Pinpoint the cell where the given text exists, returning its [x, y] midpoint coordinate. 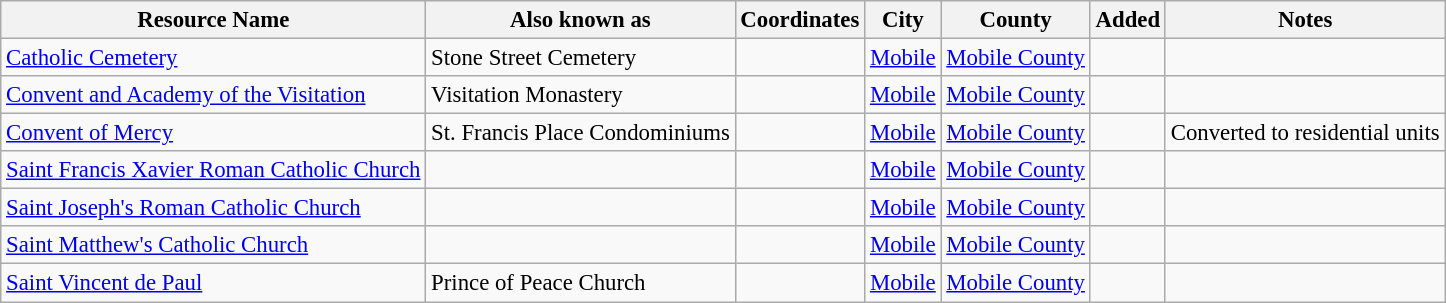
Convent and Academy of the Visitation [214, 95]
Saint Joseph's Roman Catholic Church [214, 208]
City [903, 20]
Saint Francis Xavier Roman Catholic Church [214, 170]
Prince of Peace Church [580, 283]
St. Francis Place Condominiums [580, 133]
Convent of Mercy [214, 133]
Notes [1304, 20]
Resource Name [214, 20]
Added [1128, 20]
Saint Vincent de Paul [214, 283]
Catholic Cemetery [214, 58]
Saint Matthew's Catholic Church [214, 245]
Also known as [580, 20]
Visitation Monastery [580, 95]
Coordinates [800, 20]
County [1016, 20]
Stone Street Cemetery [580, 58]
Converted to residential units [1304, 133]
